From the cell containing the given text, extract its center point as [x, y] coordinate. 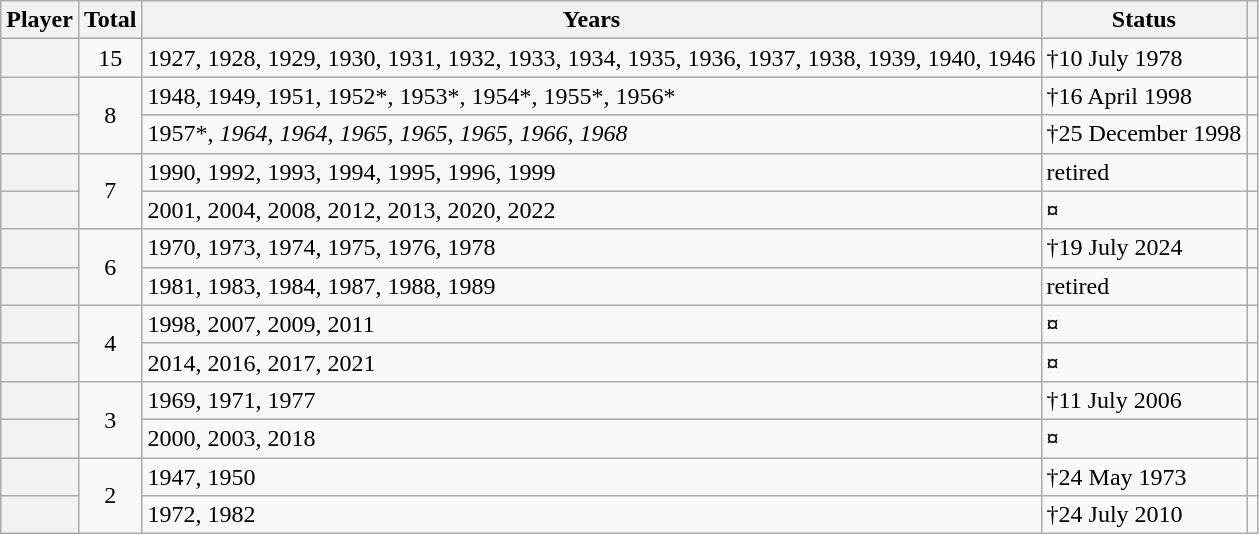
†24 July 2010 [1144, 515]
2000, 2003, 2018 [592, 438]
1970, 1973, 1974, 1975, 1976, 1978 [592, 248]
1998, 2007, 2009, 2011 [592, 324]
†10 July 1978 [1144, 58]
1969, 1971, 1977 [592, 400]
1990, 1992, 1993, 1994, 1995, 1996, 1999 [592, 172]
†24 May 1973 [1144, 477]
Total [110, 20]
1957*, 1964, 1964, 1965, 1965, 1965, 1966, 1968 [592, 134]
Status [1144, 20]
1947, 1950 [592, 477]
7 [110, 191]
8 [110, 115]
†16 April 1998 [1144, 96]
1948, 1949, 1951, 1952*, 1953*, 1954*, 1955*, 1956* [592, 96]
4 [110, 343]
1972, 1982 [592, 515]
15 [110, 58]
†19 July 2024 [1144, 248]
1981, 1983, 1984, 1987, 1988, 1989 [592, 286]
2014, 2016, 2017, 2021 [592, 362]
2001, 2004, 2008, 2012, 2013, 2020, 2022 [592, 210]
2 [110, 496]
†25 December 1998 [1144, 134]
Player [40, 20]
†11 July 2006 [1144, 400]
1927, 1928, 1929, 1930, 1931, 1932, 1933, 1934, 1935, 1936, 1937, 1938, 1939, 1940, 1946 [592, 58]
6 [110, 267]
3 [110, 419]
Years [592, 20]
